From the cell containing the given text, extract its center point as (x, y) coordinate. 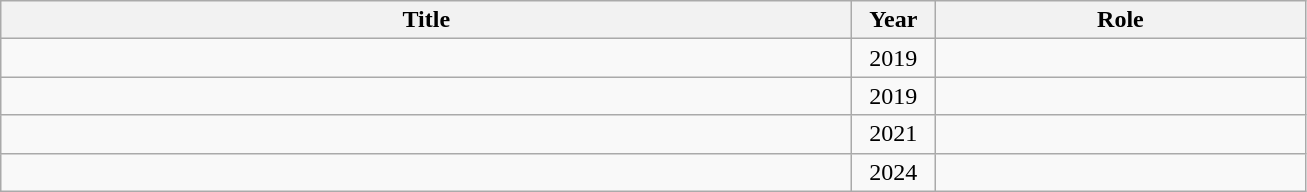
2024 (894, 172)
Title (426, 20)
Role (1120, 20)
2021 (894, 134)
Year (894, 20)
